From the cell containing the given text, extract its center point as [x, y] coordinate. 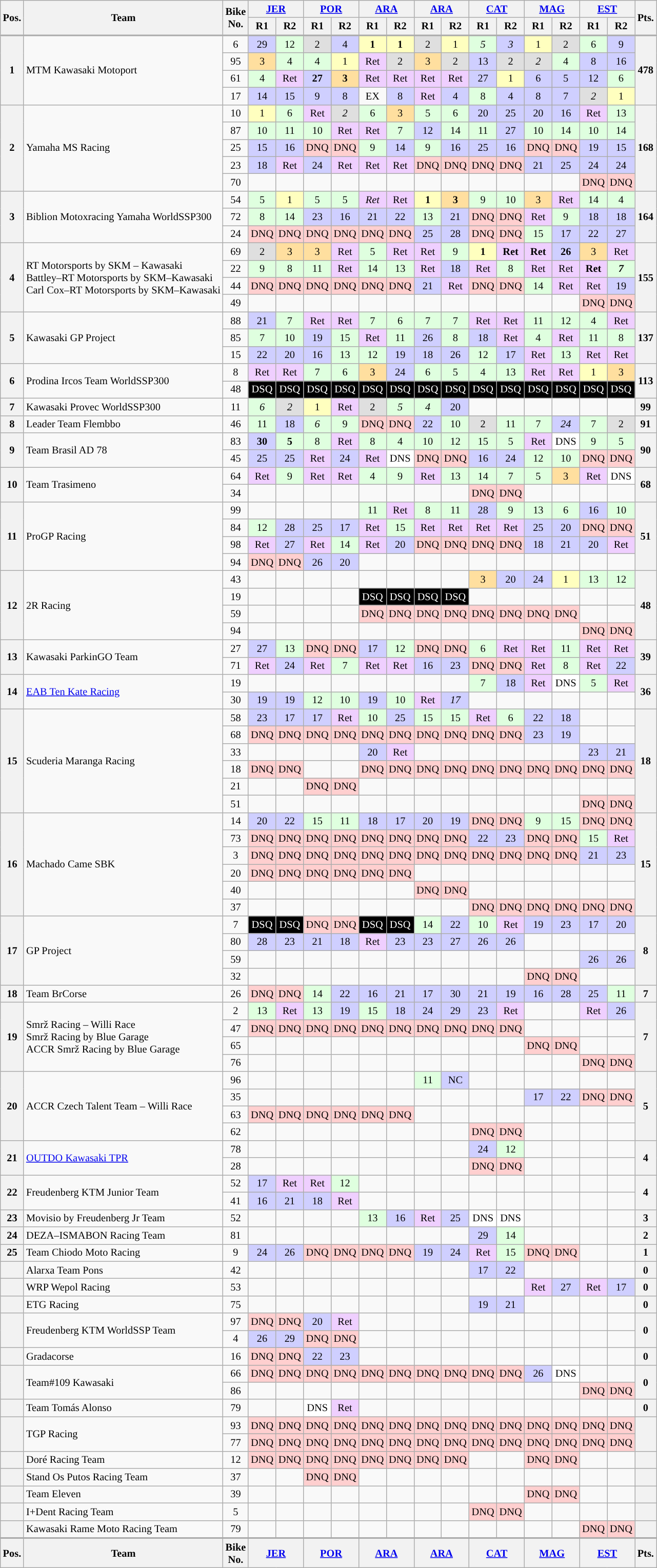
Team Chiodo Moto Racing [123, 1253]
EX [372, 96]
Freudenberg KTM Junior Team [123, 1192]
90 [646, 449]
Scuderia Maranga Racing [123, 761]
97 [236, 1322]
85 [236, 338]
Yamaha MS Racing [123, 148]
46 [236, 424]
44 [236, 286]
Biblion Motoxracing Yamaha WorldSSP300 [123, 216]
Prodina Ircos Team WorldSSP300 [123, 381]
54 [236, 200]
76 [236, 1063]
OUTDO Kawasaki TPR [123, 1157]
113 [646, 381]
83 [236, 441]
93 [236, 1425]
36 [646, 691]
164 [646, 216]
91 [646, 424]
61 [236, 78]
32 [236, 977]
Team Trasimeno [123, 484]
40 [236, 890]
Doré Racing Team [123, 1460]
478 [646, 70]
65 [236, 1045]
77 [236, 1442]
DEZA–ISMABON Racing Team [123, 1235]
WRP Wepol Racing [123, 1287]
Machado Came SBK [123, 864]
70 [236, 182]
45 [236, 459]
81 [236, 1235]
71 [236, 666]
66 [236, 1374]
Gradacorse [123, 1356]
35 [236, 1097]
75 [236, 1304]
62 [236, 1132]
ACCR Czech Talent Team – Willi Race [123, 1106]
Team BrCorse [123, 994]
Alarxa Team Pons [123, 1270]
Kawasaki Rame Moto Racing Team [123, 1529]
155 [646, 277]
TGP Racing [123, 1434]
Team Eleven [123, 1494]
42 [236, 1270]
Team Tomás Alonso [123, 1408]
Leader Team Flembbo [123, 424]
80 [236, 942]
64 [236, 476]
EAB Ten Kate Racing [123, 691]
ETG Racing [123, 1304]
Smrž Racing – Willi Race Smrž Racing by Blue Garage ACCR Smrž Racing by Blue Garage [123, 1037]
96 [236, 1080]
MTM Kawasaki Motoport [123, 70]
73 [236, 838]
58 [236, 718]
95 [236, 62]
Kawasaki GP Project [123, 338]
NC [455, 1080]
87 [236, 130]
63 [236, 1115]
GP Project [123, 951]
Movisio by Freudenberg Jr Team [123, 1218]
2R Racing [123, 605]
78 [236, 1149]
Stand Os Putos Racing Team [123, 1477]
168 [646, 148]
41 [236, 1201]
ProGP Racing [123, 537]
137 [646, 338]
I+Dent Racing Team [123, 1512]
Freudenberg KTM WorldSSP Team [123, 1331]
98 [236, 545]
53 [236, 1287]
49 [236, 303]
72 [236, 217]
88 [236, 321]
Kawasaki ParkinGO Team [123, 657]
33 [236, 752]
84 [236, 528]
34 [236, 493]
43 [236, 579]
69 [236, 251]
47 [236, 1028]
86 [236, 1391]
Team Brasil AD 78 [123, 449]
Kawasaki Provec WorldSSP300 [123, 407]
Team#109 Kawasaki [123, 1382]
RT Motorsports by SKM – Kawasaki Battley–RT Motorsports by SKM–Kawasaki Carl Cox–RT Motorsports by SKM–Kawasaki [123, 277]
